From the cell containing the given text, extract its center point as [x, y] coordinate. 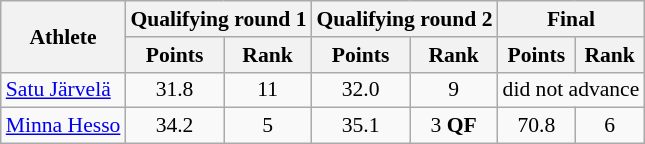
5 [268, 126]
70.8 [536, 126]
3 QF [454, 126]
Minna Hesso [64, 126]
did not advance [572, 90]
31.8 [174, 90]
32.0 [360, 90]
11 [268, 90]
6 [610, 126]
34.2 [174, 126]
Qualifying round 1 [218, 19]
Qualifying round 2 [404, 19]
9 [454, 90]
Athlete [64, 36]
Final [572, 19]
Satu Järvelä [64, 90]
35.1 [360, 126]
